Identify which cell holds the provided text, then report its (X, Y) central coordinate. 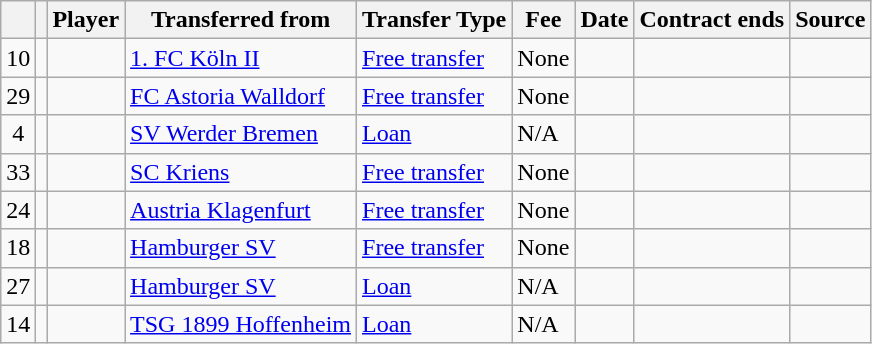
29 (18, 96)
Player (86, 20)
33 (18, 172)
Contract ends (712, 20)
Transferred from (241, 20)
4 (18, 134)
SV Werder Bremen (241, 134)
SC Kriens (241, 172)
14 (18, 324)
Fee (544, 20)
1. FC Köln II (241, 58)
18 (18, 248)
Austria Klagenfurt (241, 210)
FC Astoria Walldorf (241, 96)
10 (18, 58)
TSG 1899 Hoffenheim (241, 324)
24 (18, 210)
Source (830, 20)
Date (604, 20)
Transfer Type (434, 20)
27 (18, 286)
